Output the (x, y) coordinate of the center of the cell containing the given text.  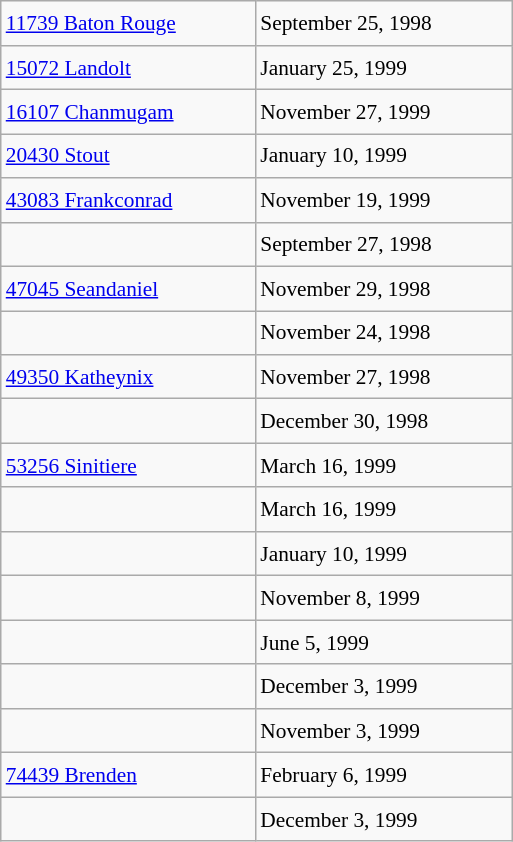
11739 Baton Rouge (128, 23)
November 8, 1999 (384, 598)
September 25, 1998 (384, 23)
December 30, 1998 (384, 421)
November 27, 1998 (384, 377)
November 24, 1998 (384, 333)
16107 Chanmugam (128, 112)
15072 Landolt (128, 67)
47045 Seandaniel (128, 288)
43083 Frankconrad (128, 200)
November 3, 1999 (384, 730)
June 5, 1999 (384, 642)
74439 Brenden (128, 775)
January 25, 1999 (384, 67)
February 6, 1999 (384, 775)
November 19, 1999 (384, 200)
49350 Katheynix (128, 377)
November 27, 1999 (384, 112)
53256 Sinitiere (128, 465)
20430 Stout (128, 156)
November 29, 1998 (384, 288)
September 27, 1998 (384, 244)
